Extract the [X, Y] coordinate from the center of the cell holding the provided text.  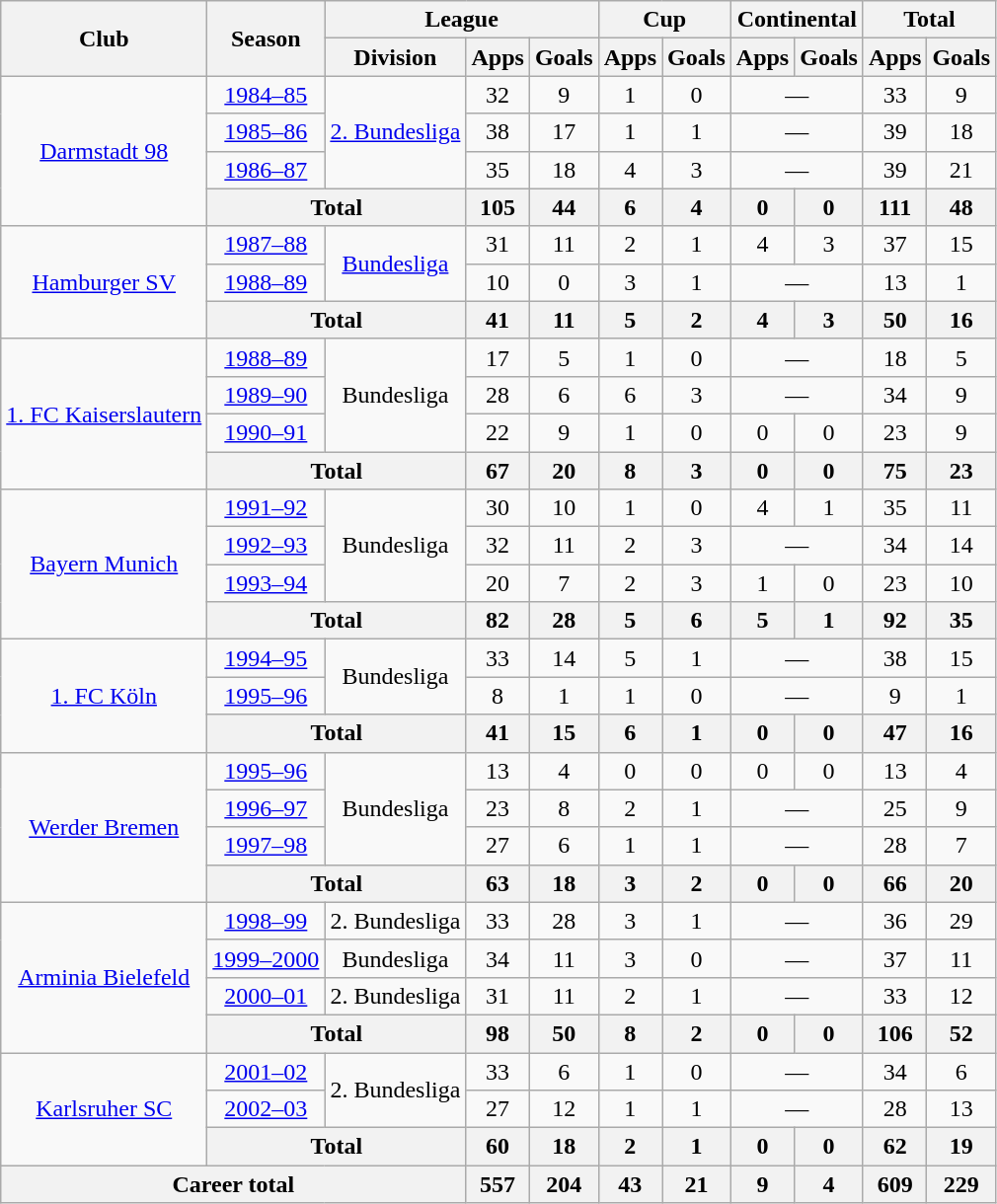
Darmstadt 98 [105, 151]
1997–98 [267, 846]
1985–86 [267, 132]
62 [894, 1147]
Hamburger SV [105, 282]
43 [630, 1184]
47 [894, 733]
106 [894, 1033]
Season [267, 38]
66 [894, 883]
1996–97 [267, 808]
92 [894, 621]
67 [498, 471]
1987–88 [267, 245]
48 [961, 207]
105 [498, 207]
204 [564, 1184]
1998–99 [267, 921]
2000–01 [267, 996]
29 [961, 921]
Club [105, 38]
1994–95 [267, 658]
25 [894, 808]
98 [498, 1033]
36 [894, 921]
1. FC Kaiserslautern [105, 414]
Career total [233, 1184]
1984–85 [267, 95]
111 [894, 207]
22 [498, 432]
Bayern Munich [105, 564]
609 [894, 1184]
Arminia Bielefeld [105, 977]
52 [961, 1033]
1993–94 [267, 583]
2001–02 [267, 1071]
60 [498, 1147]
82 [498, 621]
Division [395, 57]
229 [961, 1184]
30 [498, 508]
1986–87 [267, 170]
1991–92 [267, 508]
19 [961, 1147]
Cup [664, 20]
League [462, 20]
1. FC Köln [105, 696]
1990–91 [267, 432]
75 [894, 471]
Werder Bremen [105, 827]
2002–03 [267, 1109]
1992–93 [267, 546]
Continental [797, 20]
63 [498, 883]
1999–2000 [267, 958]
1989–90 [267, 395]
557 [498, 1184]
Karlsruher SC [105, 1108]
44 [564, 207]
